Detect which cell encompasses the target text, then output its [x, y] center coordinate. 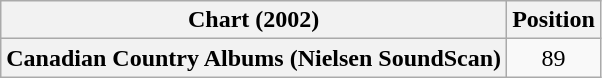
Position [554, 20]
Canadian Country Albums (Nielsen SoundScan) [254, 58]
Chart (2002) [254, 20]
89 [554, 58]
